Identify which cell holds the provided text, then report its [x, y] central coordinate. 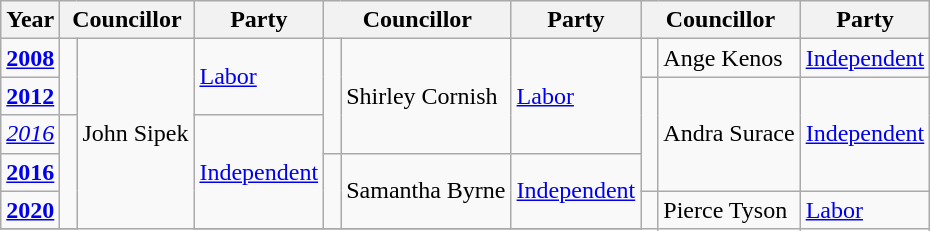
2008 [30, 58]
John Sipek [136, 134]
Ange Kenos [729, 58]
Samantha Byrne [426, 191]
Andra Surace [729, 134]
Shirley Cornish [426, 96]
2020 [30, 210]
2012 [30, 96]
Pierce Tyson [729, 210]
Year [30, 20]
